Extract the (x, y) coordinate from the center of the cell holding the provided text.  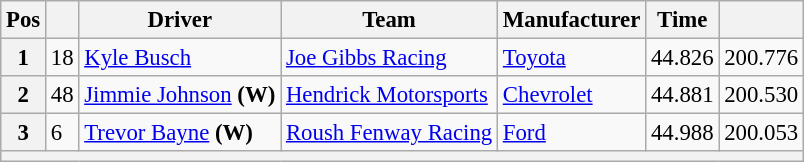
200.530 (762, 95)
2 (24, 95)
Time (682, 20)
Trevor Bayne (W) (180, 133)
200.776 (762, 58)
Toyota (572, 58)
18 (62, 58)
Roush Fenway Racing (390, 133)
48 (62, 95)
Team (390, 20)
Hendrick Motorsports (390, 95)
44.988 (682, 133)
Driver (180, 20)
Manufacturer (572, 20)
Pos (24, 20)
Ford (572, 133)
200.053 (762, 133)
44.826 (682, 58)
44.881 (682, 95)
Joe Gibbs Racing (390, 58)
Kyle Busch (180, 58)
6 (62, 133)
1 (24, 58)
Chevrolet (572, 95)
3 (24, 133)
Jimmie Johnson (W) (180, 95)
